Pinpoint the cell where the given text exists, returning its [X, Y] midpoint coordinate. 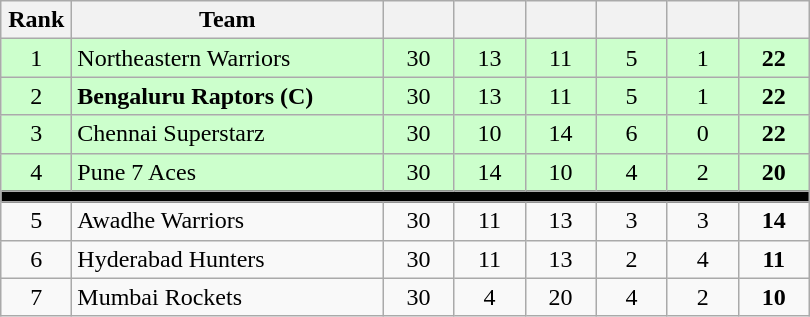
Pune 7 Aces [228, 172]
Hyderabad Hunters [228, 259]
Awadhe Warriors [228, 221]
Bengaluru Raptors (C) [228, 96]
7 [36, 297]
Northeastern Warriors [228, 58]
Mumbai Rockets [228, 297]
Team [228, 20]
Chennai Superstarz [228, 134]
Rank [36, 20]
0 [702, 134]
